From the cell containing the given text, extract its center point as (x, y) coordinate. 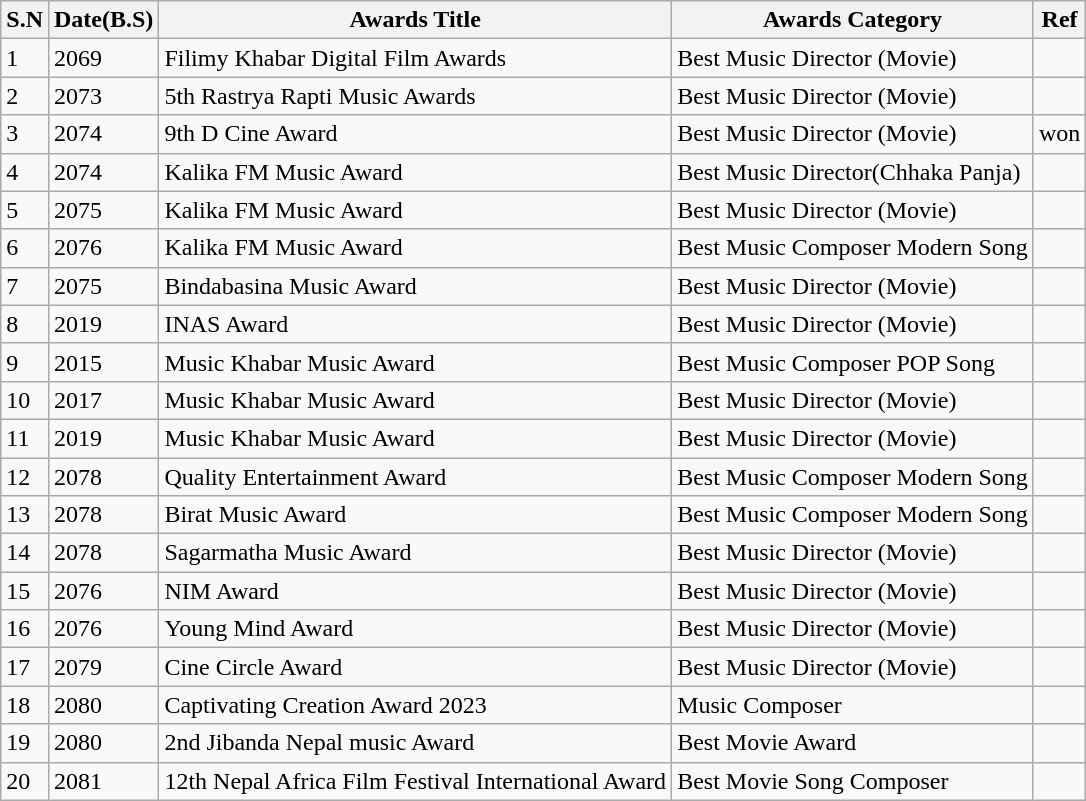
5 (25, 210)
INAS Award (416, 324)
won (1059, 134)
11 (25, 438)
Date(B.S) (103, 20)
2079 (103, 667)
20 (25, 781)
1 (25, 58)
8 (25, 324)
2069 (103, 58)
S.N (25, 20)
Birat Music Award (416, 515)
6 (25, 248)
12 (25, 477)
Best Movie Award (853, 743)
17 (25, 667)
18 (25, 705)
Sagarmatha Music Award (416, 553)
2nd Jibanda Nepal music Award (416, 743)
14 (25, 553)
Bindabasina Music Award (416, 286)
7 (25, 286)
Best Music Composer POP Song (853, 362)
13 (25, 515)
2015 (103, 362)
2 (25, 96)
Young Mind Award (416, 629)
Ref (1059, 20)
9 (25, 362)
Captivating Creation Award 2023 (416, 705)
12th Nepal Africa Film Festival International Award (416, 781)
5th Rastrya Rapti Music Awards (416, 96)
2073 (103, 96)
16 (25, 629)
15 (25, 591)
Awards Title (416, 20)
2081 (103, 781)
9th D Cine Award (416, 134)
19 (25, 743)
Awards Category (853, 20)
3 (25, 134)
2017 (103, 400)
Music Composer (853, 705)
4 (25, 172)
Best Movie Song Composer (853, 781)
Best Music Director(Chhaka Panja) (853, 172)
Filimy Khabar Digital Film Awards (416, 58)
10 (25, 400)
Cine Circle Award (416, 667)
NIM Award (416, 591)
Quality Entertainment Award (416, 477)
